Search for the cell housing the specified text and yield its [x, y] center coordinate. 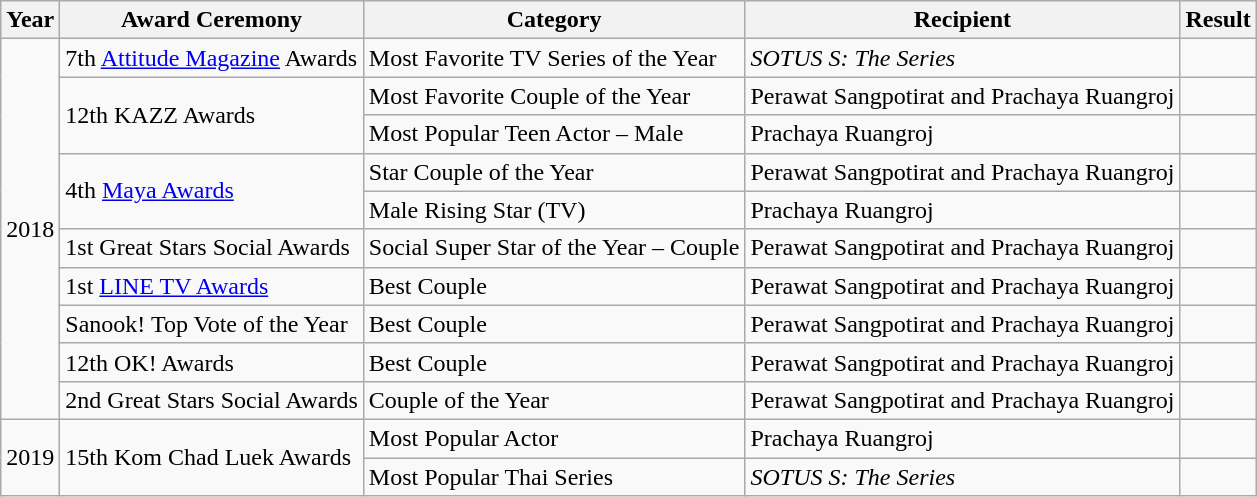
Category [554, 20]
4th Maya Awards [212, 191]
Most Favorite TV Series of the Year [554, 58]
Most Popular Thai Series [554, 477]
2nd Great Stars Social Awards [212, 400]
12th KAZZ Awards [212, 115]
Social Super Star of the Year – Couple [554, 248]
7th Attitude Magazine Awards [212, 58]
Most Popular Teen Actor – Male [554, 134]
15th Kom Chad Luek Awards [212, 457]
Male Rising Star (TV) [554, 210]
1st Great Stars Social Awards [212, 248]
Year [30, 20]
Award Ceremony [212, 20]
Sanook! Top Vote of the Year [212, 324]
1st LINE TV Awards [212, 286]
Star Couple of the Year [554, 172]
Recipient [962, 20]
Most Favorite Couple of the Year [554, 96]
2019 [30, 457]
Result [1218, 20]
Couple of the Year [554, 400]
2018 [30, 230]
Most Popular Actor [554, 438]
12th OK! Awards [212, 362]
